Pinpoint the cell where the given text exists, returning its (x, y) midpoint coordinate. 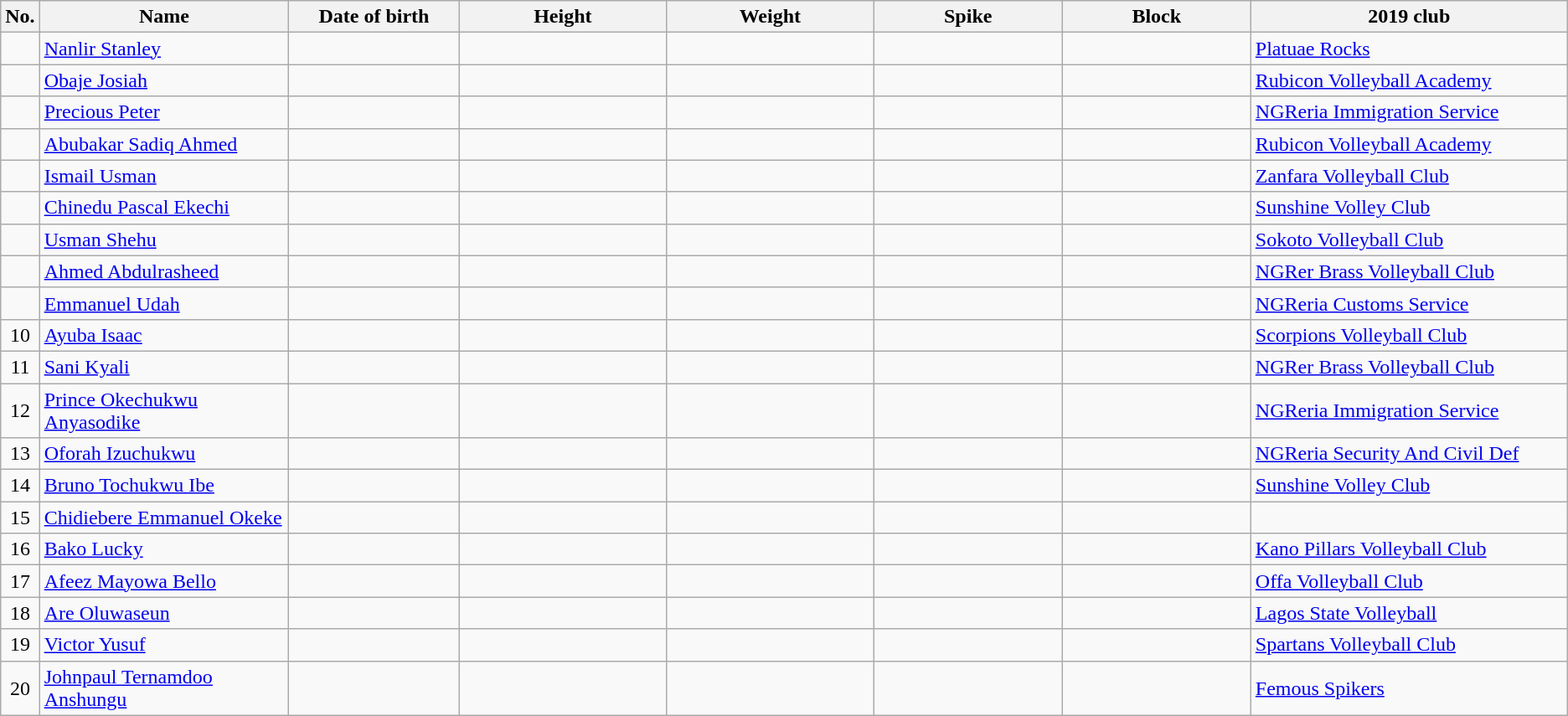
Chidiebere Emmanuel Okeke (164, 518)
Nanlir Stanley (164, 49)
Lagos State Volleyball (1409, 613)
Weight (770, 17)
13 (20, 454)
Victor Yusuf (164, 645)
18 (20, 613)
17 (20, 581)
Abubakar Sadiq Ahmed (164, 144)
14 (20, 486)
Obaje Josiah (164, 80)
Ismail Usman (164, 176)
Sani Kyali (164, 367)
Precious Peter (164, 112)
NGReria Customs Service (1409, 303)
Ayuba Isaac (164, 335)
Bruno Tochukwu Ibe (164, 486)
12 (20, 410)
Johnpaul Ternamdoo Anshungu (164, 688)
Kano Pillars Volleyball Club (1409, 549)
Name (164, 17)
15 (20, 518)
Usman Shehu (164, 240)
Chinedu Pascal Ekechi (164, 208)
Date of birth (374, 17)
Spike (968, 17)
Block (1156, 17)
Ahmed Abdulrasheed (164, 271)
Prince Okechukwu Anyasodike (164, 410)
Platuae Rocks (1409, 49)
Afeez Mayowa Bello (164, 581)
Scorpions Volleyball Club (1409, 335)
Sokoto Volleyball Club (1409, 240)
19 (20, 645)
10 (20, 335)
Bako Lucky (164, 549)
Oforah Izuchukwu (164, 454)
NGReria Security And Civil Def (1409, 454)
Femous Spikers (1409, 688)
11 (20, 367)
No. (20, 17)
Emmanuel Udah (164, 303)
20 (20, 688)
16 (20, 549)
Offa Volleyball Club (1409, 581)
Height (563, 17)
2019 club (1409, 17)
Zanfara Volleyball Club (1409, 176)
Are Oluwaseun (164, 613)
Spartans Volleyball Club (1409, 645)
